Provide the (x, y) coordinate of the cell's center where the given text is located.  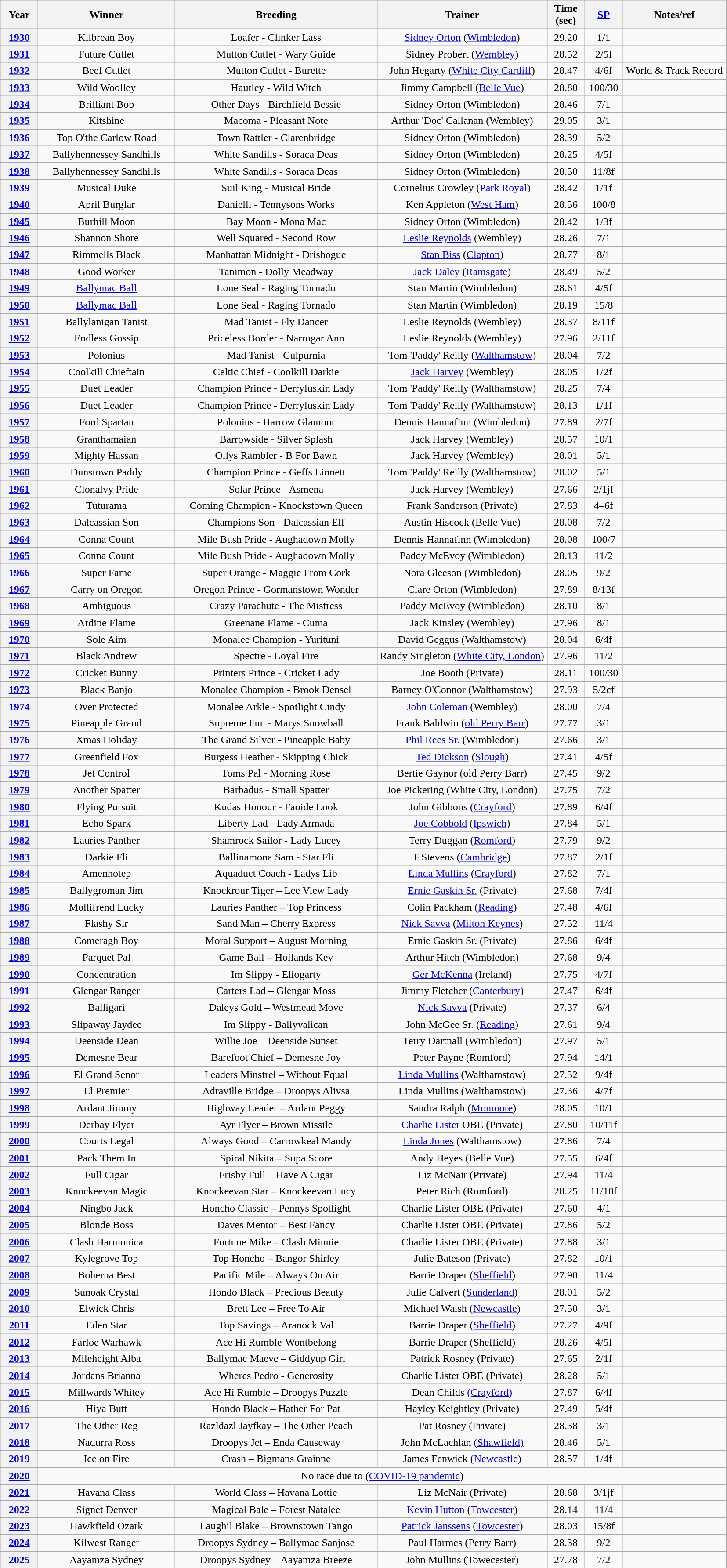
Kilbrean Boy (106, 37)
Mad Tanist - Fly Dancer (276, 322)
9/4f (604, 1074)
Top Honcho – Bangor Shirley (276, 1258)
Fortune Mike – Clash Minnie (276, 1241)
Nadurra Ross (106, 1442)
1974 (19, 706)
5/2cf (604, 690)
2015 (19, 1392)
27.61 (566, 1024)
1946 (19, 238)
Flying Pursuit (106, 807)
Beef Cutlet (106, 71)
Terry Dartnall (Wimbledon) (462, 1041)
1969 (19, 623)
Mileheight Alba (106, 1359)
1938 (19, 171)
2005 (19, 1225)
28.03 (566, 1526)
Millwards Whitey (106, 1392)
28.00 (566, 706)
1947 (19, 255)
Stan Biss (Clapton) (462, 255)
Ardine Flame (106, 623)
Oregon Prince - Gormanstown Wonder (276, 589)
28.10 (566, 606)
Comeragh Boy (106, 940)
29.20 (566, 37)
Solar Prince - Asmena (276, 489)
Clash Harmonica (106, 1241)
Kudas Honour - Faoide Look (276, 807)
Ayr Flyer – Brown Missile (276, 1125)
3/1jf (604, 1492)
The Other Reg (106, 1426)
1980 (19, 807)
2007 (19, 1258)
Ballinamona Sam - Star Fli (276, 857)
Greenfield Fox (106, 756)
Clare Orton (Wimbledon) (462, 589)
Flashy Sir (106, 924)
Bertie Gaynor (old Perry Barr) (462, 773)
Toms Pal - Morning Rose (276, 773)
1985 (19, 890)
1973 (19, 690)
John Gibbons (Crayford) (462, 807)
1961 (19, 489)
Knockrour Tiger – Lee View Lady (276, 890)
1982 (19, 840)
2001 (19, 1158)
Lauries Panther – Top Princess (276, 907)
Bay Moon - Mona Mac (276, 221)
27.78 (566, 1560)
27.97 (566, 1041)
8/11f (604, 322)
Mighty Hassan (106, 455)
Demesne Bear (106, 1058)
Nick Savva (Private) (462, 1007)
Carters Lad – Glengar Moss (276, 991)
Farloe Warhawk (106, 1342)
Xmas Holiday (106, 740)
28.19 (566, 305)
1993 (19, 1024)
Black Banjo (106, 690)
1962 (19, 506)
Joe Pickering (White City, London) (462, 790)
Trainer (462, 15)
Monalee Champion - Brook Densel (276, 690)
Ambiguous (106, 606)
1933 (19, 87)
Greenane Flame - Cuma (276, 623)
1935 (19, 121)
2/1jf (604, 489)
1964 (19, 539)
Nick Savva (Milton Keynes) (462, 924)
Pack Them In (106, 1158)
Hawkfield Ozark (106, 1526)
2008 (19, 1275)
Austin Hiscock (Belle Vue) (462, 523)
Time (sec) (566, 15)
Spectre - Loyal Fire (276, 656)
2019 (19, 1459)
Rimmells Black (106, 255)
27.93 (566, 690)
4/1 (604, 1208)
1931 (19, 54)
Deenside Dean (106, 1041)
28.11 (566, 673)
1949 (19, 288)
John Mullins (Towecester) (462, 1560)
1/1 (604, 37)
Barbadus - Small Spatter (276, 790)
1945 (19, 221)
1953 (19, 355)
Cricket Bunny (106, 673)
Coming Champion - Knockstown Queen (276, 506)
1978 (19, 773)
1995 (19, 1058)
1996 (19, 1074)
14/1 (604, 1058)
1956 (19, 405)
15/8f (604, 1526)
Kitshine (106, 121)
Ace Hi Rumble – Droopys Puzzle (276, 1392)
1952 (19, 338)
2013 (19, 1359)
1971 (19, 656)
7/4f (604, 890)
27.77 (566, 723)
1984 (19, 874)
Havana Class (106, 1492)
Arthur 'Doc' Callanan (Wembley) (462, 121)
Jet Control (106, 773)
Hayley Keightley (Private) (462, 1409)
2014 (19, 1376)
Colin Packham (Reading) (462, 907)
Kilwest Ranger (106, 1543)
Leaders Minstrel – Without Equal (276, 1074)
Daleys Gold – Westmead Move (276, 1007)
Well Squared - Second Row (276, 238)
Wild Woolley (106, 87)
Patrick Rosney (Private) (462, 1359)
Concentration (106, 974)
Im Slippy - Ballyvalican (276, 1024)
Celtic Chief - Coolkill Darkie (276, 372)
Danielli - Tennysons Works (276, 204)
1991 (19, 991)
Jimmy Fletcher (Canterbury) (462, 991)
4–6f (604, 506)
Slipaway Jaydee (106, 1024)
1992 (19, 1007)
Granthamaian (106, 439)
28.77 (566, 255)
Macoma - Pleasant Note (276, 121)
1957 (19, 422)
Sole Aim (106, 639)
Crash – Bigmans Grainne (276, 1459)
28.52 (566, 54)
Knockeevan Magic (106, 1191)
Black Andrew (106, 656)
Im Slippy - Eliogarty (276, 974)
10/11f (604, 1125)
Brett Lee – Free To Air (276, 1309)
28.39 (566, 138)
2012 (19, 1342)
1990 (19, 974)
Ballylanigan Tanist (106, 322)
1936 (19, 138)
1954 (19, 372)
2016 (19, 1409)
Top O'the Carlow Road (106, 138)
Joe Cobbold (Ipswich) (462, 824)
Laughil Blake – Brownstown Tango (276, 1526)
Hondo Black – Hather For Pat (276, 1409)
Julie Calvert (Sunderland) (462, 1292)
Peter Payne (Romford) (462, 1058)
Magical Bale – Forest Natalee (276, 1509)
Razldazl Jayfkay – The Other Peach (276, 1426)
Linda Mullins (Crayford) (462, 874)
27.55 (566, 1158)
Polonius (106, 355)
Year (19, 15)
1986 (19, 907)
2/11f (604, 338)
2021 (19, 1492)
Mad Tanist - Culpurnia (276, 355)
27.45 (566, 773)
27.27 (566, 1325)
Jimmy Campbell (Belle Vue) (462, 87)
Boherna Best (106, 1275)
1939 (19, 188)
1983 (19, 857)
28.68 (566, 1492)
2010 (19, 1309)
28.28 (566, 1376)
1976 (19, 740)
8/13f (604, 589)
Winner (106, 15)
Lauries Panther (106, 840)
Liberty Lad - Lady Armada (276, 824)
2020 (19, 1476)
Moral Support – August Morning (276, 940)
John Hegarty (White City Cardiff) (462, 71)
Good Worker (106, 272)
100/7 (604, 539)
Jack Daley (Ramsgate) (462, 272)
Adraville Bridge – Droopys Alivsa (276, 1091)
Ted Dickson (Slough) (462, 756)
Joe Booth (Private) (462, 673)
1932 (19, 71)
Honcho Classic – Pennys Spotlight (276, 1208)
Terry Duggan (Romford) (462, 840)
SP (604, 15)
27.84 (566, 824)
1989 (19, 957)
Willie Joe – Deenside Sunset (276, 1041)
Brilliant Bob (106, 104)
Priceless Border - Narrogar Ann (276, 338)
Balligari (106, 1007)
27.47 (566, 991)
Highway Leader – Ardant Peggy (276, 1108)
27.49 (566, 1409)
Droopys Jet – Enda Causeway (276, 1442)
1963 (19, 523)
David Geggus (Walthamstow) (462, 639)
1960 (19, 472)
Ningbo Jack (106, 1208)
28.50 (566, 171)
Shannon Shore (106, 238)
Elwick Chris (106, 1309)
Paul Harmes (Perry Barr) (462, 1543)
Future Cutlet (106, 54)
Monalee Champion - Yurituni (276, 639)
Sunoak Crystal (106, 1292)
Over Protected (106, 706)
Amenhotep (106, 874)
27.65 (566, 1359)
Ollys Rambler - B For Bawn (276, 455)
1970 (19, 639)
Hiya Butt (106, 1409)
Droopys Sydney – Ballymac Sanjose (276, 1543)
1/2f (604, 372)
1979 (19, 790)
11/10f (604, 1191)
Aayamza Sydney (106, 1560)
2017 (19, 1426)
Courts Legal (106, 1141)
Pat Rosney (Private) (462, 1426)
Notes/ref (674, 15)
Shamrock Sailor - Lady Lucey (276, 840)
1934 (19, 104)
Julie Bateson (Private) (462, 1258)
2/7f (604, 422)
27.80 (566, 1125)
Arthur Hitch (Wimbledon) (462, 957)
28.49 (566, 272)
2011 (19, 1325)
El Premier (106, 1091)
Always Good – Carrowkeal Mandy (276, 1141)
Echo Spark (106, 824)
Kylegrove Top (106, 1258)
2004 (19, 1208)
Loafer - Clinker Lass (276, 37)
Crazy Parachute - The Mistress (276, 606)
27.36 (566, 1091)
Knockeevan Star – Knockeevan Lucy (276, 1191)
1968 (19, 606)
27.41 (566, 756)
11/8f (604, 171)
1959 (19, 455)
1999 (19, 1125)
Michael Walsh (Newcastle) (462, 1309)
Ger McKenna (Ireland) (462, 974)
6/4 (604, 1007)
Aquaduct Coach - Ladys Lib (276, 874)
Printers Prince - Cricket Lady (276, 673)
Parquet Pal (106, 957)
Carry on Oregon (106, 589)
Signet Denver (106, 1509)
Barney O'Connor (Walthamstow) (462, 690)
Droopys Sydney – Aayamza Breeze (276, 1560)
Frank Baldwin (old Perry Barr) (462, 723)
2003 (19, 1191)
Kevin Hutton (Towcester) (462, 1509)
Breeding (276, 15)
Burgess Heather - Skipping Chick (276, 756)
Nora Gleeson (Wimbledon) (462, 573)
Super Orange - Maggie From Cork (276, 573)
Ardant Jimmy (106, 1108)
Mutton Cutlet - Wary Guide (276, 54)
1955 (19, 388)
1997 (19, 1091)
29.05 (566, 121)
2002 (19, 1175)
No race due to (COVID-19 pandemic) (382, 1476)
27.90 (566, 1275)
April Burglar (106, 204)
2000 (19, 1141)
Coolkill Chieftain (106, 372)
Full Cigar (106, 1175)
1940 (19, 204)
Another Spatter (106, 790)
2006 (19, 1241)
27.37 (566, 1007)
Jordans Brianna (106, 1376)
28.61 (566, 288)
15/8 (604, 305)
Darkie Fli (106, 857)
Tuturama (106, 506)
1967 (19, 589)
Champion Prince - Geffs Linnett (276, 472)
27.88 (566, 1241)
5/4f (604, 1409)
27.79 (566, 840)
Musical Duke (106, 188)
Monalee Arkle - Spotlight Cindy (276, 706)
28.47 (566, 71)
28.56 (566, 204)
F.Stevens (Cambridge) (462, 857)
Manhattan Midnight - Drishogue (276, 255)
Sandra Ralph (Monmore) (462, 1108)
John McLachlan (Shawfield) (462, 1442)
1965 (19, 556)
1966 (19, 573)
1/4f (604, 1459)
Daves Mentor – Best Fancy (276, 1225)
Town Rattler - Clarenbridge (276, 138)
Cornelius Crowley (Park Royal) (462, 188)
James Fenwick (Newcastle) (462, 1459)
Sand Man – Cherry Express (276, 924)
Linda Jones (Walthamstow) (462, 1141)
Hautley - Wild Witch (276, 87)
1977 (19, 756)
Pacific Mile – Always On Air (276, 1275)
1994 (19, 1041)
Hondo Black – Precious Beauty (276, 1292)
1998 (19, 1108)
1937 (19, 154)
1951 (19, 322)
2025 (19, 1560)
27.60 (566, 1208)
Wheres Pedro - Generosity (276, 1376)
Burhill Moon (106, 221)
1950 (19, 305)
Frank Sanderson (Private) (462, 506)
28.37 (566, 322)
Top Savings – Aranock Val (276, 1325)
World & Track Record (674, 71)
Jack Kinsley (Wembley) (462, 623)
1930 (19, 37)
Tanimon - Dolly Meadway (276, 272)
Patrick Janssens (Towcester) (462, 1526)
4/9f (604, 1325)
27.83 (566, 506)
1981 (19, 824)
Phil Rees Sr. (Wimbledon) (462, 740)
2018 (19, 1442)
Andy Heyes (Belle Vue) (462, 1158)
Mollifrend Lucky (106, 907)
Blonde Boss (106, 1225)
Other Days - Birchfield Bessie (276, 104)
Ice on Fire (106, 1459)
Champions Son - Dalcassian Elf (276, 523)
Game Ball – Hollands Kev (276, 957)
Mutton Cutlet - Burette (276, 71)
2023 (19, 1526)
Clonalvy Pride (106, 489)
World Class – Havana Lottie (276, 1492)
Barrowside - Silver Splash (276, 439)
27.50 (566, 1309)
27.48 (566, 907)
Spiral Nikita – Supa Score (276, 1158)
Pineapple Grand (106, 723)
Frisby Full – Have A Cigar (276, 1175)
Ace Hi Rumble-Wontbelong (276, 1342)
Barefoot Chief – Demesne Joy (276, 1058)
Eden Star (106, 1325)
1972 (19, 673)
1987 (19, 924)
1975 (19, 723)
2/5f (604, 54)
The Grand Silver - Pineapple Baby (276, 740)
Sidney Probert (Wembley) (462, 54)
Endless Gossip (106, 338)
100/8 (604, 204)
28.02 (566, 472)
28.80 (566, 87)
28.14 (566, 1509)
Randy Singleton (White City, London) (462, 656)
Ken Appleton (West Ham) (462, 204)
Dean Childs (Crayford) (462, 1392)
Derbay Flyer (106, 1125)
Supreme Fun - Marys Snowball (276, 723)
2024 (19, 1543)
Ballymac Maeve – Giddyup Girl (276, 1359)
Dalcassian Son (106, 523)
Suil King - Musical Bride (276, 188)
2022 (19, 1509)
Ballygroman Jim (106, 890)
1948 (19, 272)
1/3f (604, 221)
1988 (19, 940)
Peter Rich (Romford) (462, 1191)
Polonius - Harrow Glamour (276, 422)
John Coleman (Wembley) (462, 706)
John McGee Sr. (Reading) (462, 1024)
El Grand Senor (106, 1074)
Ford Spartan (106, 422)
2009 (19, 1292)
Dunstown Paddy (106, 472)
1958 (19, 439)
Super Fame (106, 573)
Glengar Ranger (106, 991)
